Pinpoint the cell where the given text exists, returning its (X, Y) midpoint coordinate. 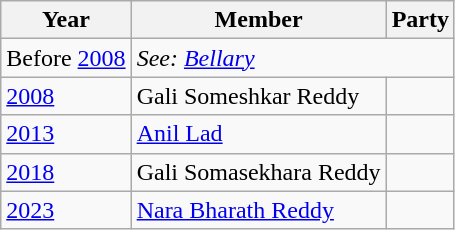
Gali Someshkar Reddy (258, 96)
2013 (66, 134)
Gali Somasekhara Reddy (258, 172)
Nara Bharath Reddy (258, 210)
Year (66, 20)
Before 2008 (66, 58)
2023 (66, 210)
Anil Lad (258, 134)
Party (420, 20)
Member (258, 20)
2018 (66, 172)
2008 (66, 96)
See: Bellary (292, 58)
